For the text-containing cell, return its midpoint in (X, Y) coordinate format. 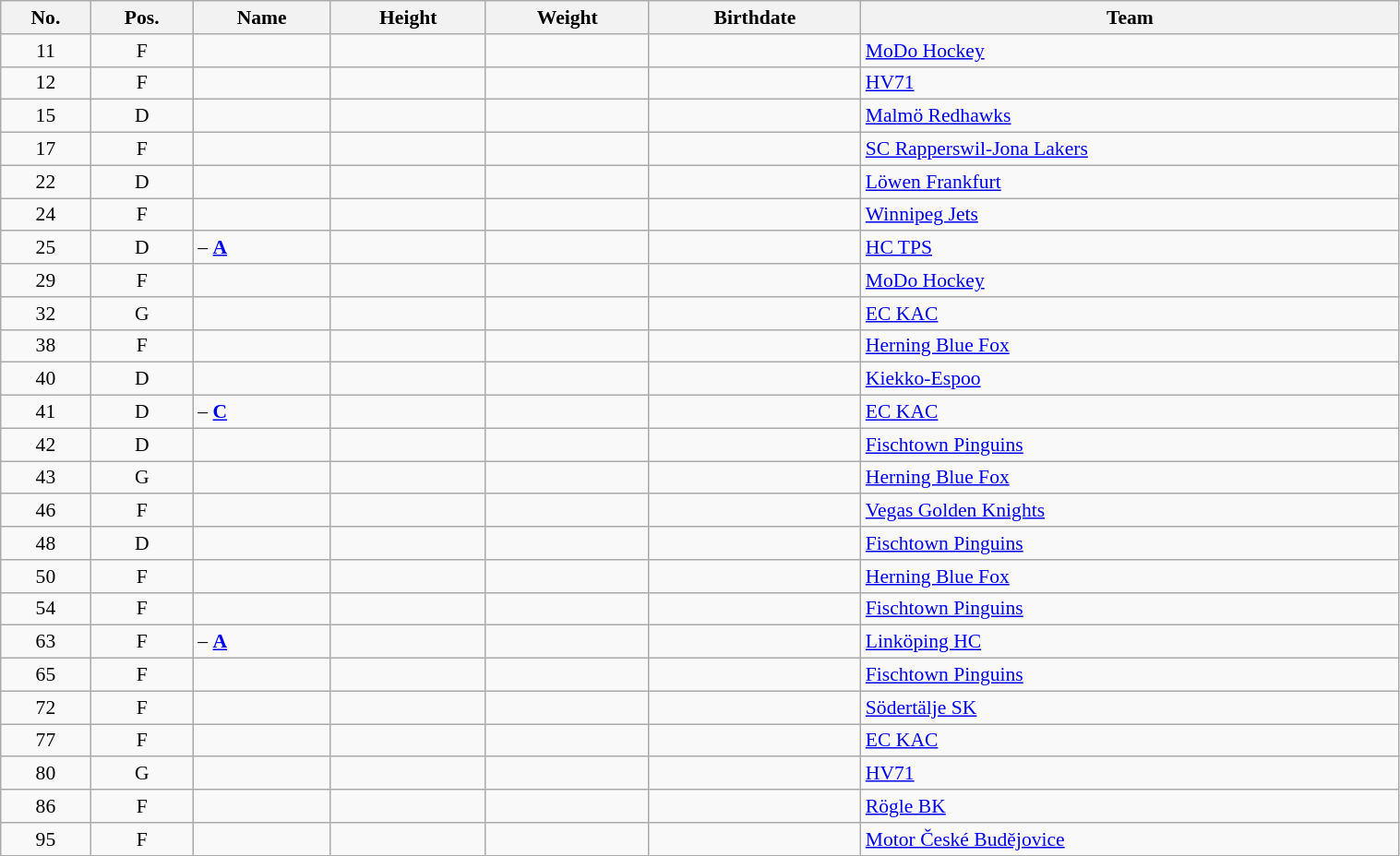
29 (46, 280)
Pos. (142, 18)
43 (46, 478)
Motor České Budějovice (1130, 839)
86 (46, 806)
15 (46, 116)
46 (46, 511)
41 (46, 412)
Löwen Frankfurt (1130, 182)
38 (46, 346)
22 (46, 182)
25 (46, 248)
No. (46, 18)
HC TPS (1130, 248)
Weight (567, 18)
63 (46, 642)
SC Rapperswil-Jona Lakers (1130, 149)
Team (1130, 18)
32 (46, 314)
17 (46, 149)
Rögle BK (1130, 806)
40 (46, 379)
77 (46, 741)
Height (408, 18)
80 (46, 774)
Vegas Golden Knights (1130, 511)
95 (46, 839)
54 (46, 609)
Winnipeg Jets (1130, 215)
12 (46, 83)
Birthdate (755, 18)
Malmö Redhawks (1130, 116)
Linköping HC (1130, 642)
48 (46, 543)
Kiekko-Espoo (1130, 379)
65 (46, 675)
50 (46, 577)
24 (46, 215)
42 (46, 445)
11 (46, 51)
Södertälje SK (1130, 707)
– C (262, 412)
Name (262, 18)
72 (46, 707)
